Capture the cell that displays the provided text and extract its [X, Y] central coordinate. 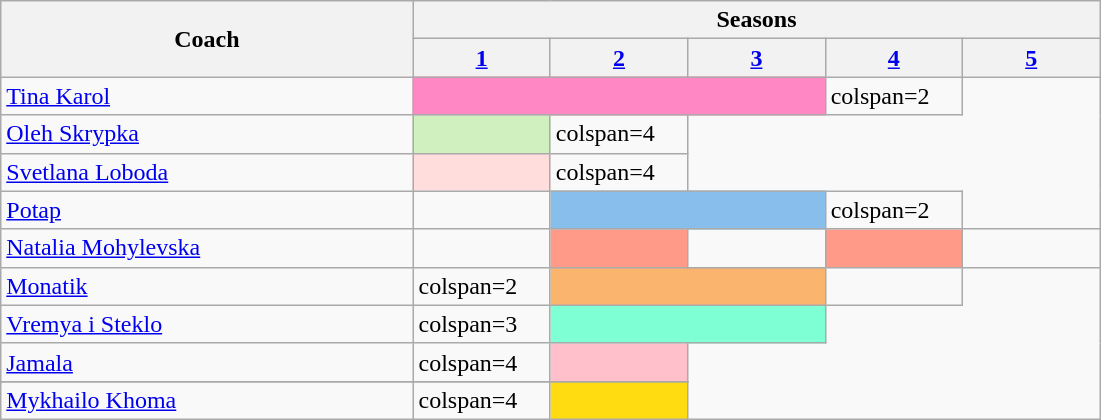
Seasons [756, 20]
colspan=3 [482, 324]
Monatik [207, 286]
Oleh Skrypka [207, 134]
5 [1032, 58]
Natalia Mohylevska [207, 248]
4 [894, 58]
Vremya i Steklo [207, 324]
Potap [207, 210]
Jamala [207, 362]
Mykhailo Khoma [207, 400]
Tina Karol [207, 96]
2 [618, 58]
Coach [207, 39]
Svetlana Loboda [207, 172]
3 [756, 58]
1 [482, 58]
